Return [x, y] of the center of cell containing provided text 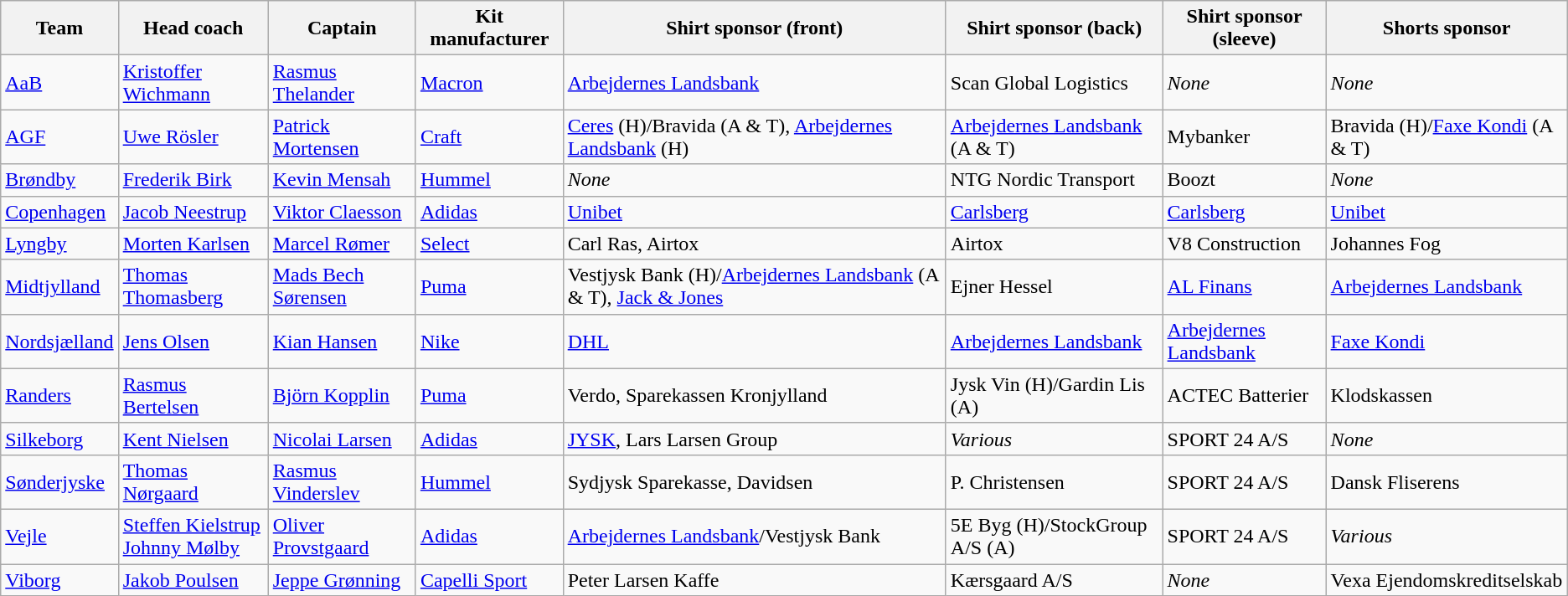
Marcel Rømer [342, 244]
Jeppe Grønning [342, 580]
Mads Bech Sørensen [342, 286]
Dansk Fliserens [1447, 482]
Copenhagen [59, 212]
DHL [754, 342]
Morten Karlsen [193, 244]
Ceres (H)/Bravida (A & T), Arbejdernes Landsbank (H) [754, 137]
Head coach [193, 28]
Uwe Rösler [193, 137]
Kærsgaard A/S [1054, 580]
Jens Olsen [193, 342]
Kevin Mensah [342, 180]
Bravida (H)/Faxe Kondi (A & T) [1447, 137]
Airtox [1054, 244]
Jysk Vin (H)/Gardin Lis (A) [1054, 395]
Macron [489, 82]
Sydjysk Sparekasse, Davidsen [754, 482]
5E Byg (H)/StockGroup A/S (A) [1054, 536]
Shorts sponsor [1447, 28]
NTG Nordic Transport [1054, 180]
Sønderjyske [59, 482]
Nordsjælland [59, 342]
Viktor Claesson [342, 212]
Vexa Ejendomskreditselskab [1447, 580]
Vestjysk Bank (H)/Arbejdernes Landsbank (A & T), Jack & Jones [754, 286]
Kristoffer Wichmann [193, 82]
Klodskassen [1447, 395]
Nicolai Larsen [342, 439]
Jacob Neestrup [193, 212]
Thomas Nørgaard [193, 482]
Select [489, 244]
Kit manufacturer [489, 28]
Scan Global Logistics [1054, 82]
Oliver Provstgaard [342, 536]
Team [59, 28]
Thomas Thomasberg [193, 286]
Kent Nielsen [193, 439]
Rasmus Vinderslev [342, 482]
Shirt sponsor (front) [754, 28]
Rasmus Bertelsen [193, 395]
Steffen Kielstrup Johnny Mølby [193, 536]
Rasmus Thelander [342, 82]
Mybanker [1245, 137]
Vejle [59, 536]
Lyngby [59, 244]
V8 Construction [1245, 244]
Brøndby [59, 180]
Viborg [59, 580]
AL Finans [1245, 286]
Johannes Fog [1447, 244]
Verdo, Sparekassen Kronjylland [754, 395]
Björn Kopplin [342, 395]
Midtjylland [59, 286]
Craft [489, 137]
ACTEC Batterier [1245, 395]
Randers [59, 395]
Arbejdernes Landsbank (A & T) [1054, 137]
Kian Hansen [342, 342]
Patrick Mortensen [342, 137]
Captain [342, 28]
Capelli Sport [489, 580]
Jakob Poulsen [193, 580]
Peter Larsen Kaffe [754, 580]
Silkeborg [59, 439]
P. Christensen [1054, 482]
Shirt sponsor (sleeve) [1245, 28]
Ejner Hessel [1054, 286]
Shirt sponsor (back) [1054, 28]
Boozt [1245, 180]
Arbejdernes Landsbank/Vestjysk Bank [754, 536]
Frederik Birk [193, 180]
Carl Ras, Airtox [754, 244]
Faxe Kondi [1447, 342]
AaB [59, 82]
Nike [489, 342]
AGF [59, 137]
JYSK, Lars Larsen Group [754, 439]
